Search for the cell housing the specified text and yield its (x, y) center coordinate. 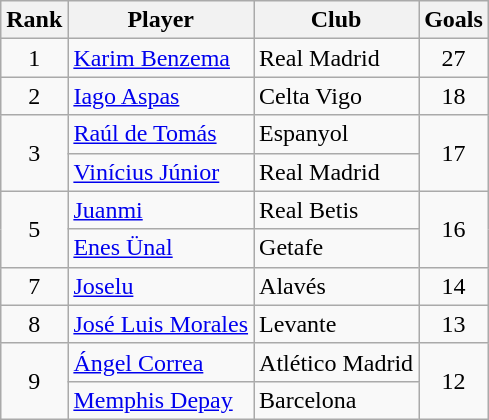
8 (34, 324)
Espanyol (336, 134)
Alavés (336, 286)
17 (454, 153)
Celta Vigo (336, 96)
12 (454, 381)
Ángel Correa (161, 362)
7 (34, 286)
Memphis Depay (161, 400)
2 (34, 96)
Juanmi (161, 210)
Vinícius Júnior (161, 172)
27 (454, 58)
14 (454, 286)
Rank (34, 20)
Goals (454, 20)
3 (34, 153)
Barcelona (336, 400)
Levante (336, 324)
Real Betis (336, 210)
18 (454, 96)
Getafe (336, 248)
José Luis Morales (161, 324)
Player (161, 20)
Enes Ünal (161, 248)
Karim Benzema (161, 58)
Club (336, 20)
Iago Aspas (161, 96)
5 (34, 229)
Atlético Madrid (336, 362)
1 (34, 58)
Joselu (161, 286)
Raúl de Tomás (161, 134)
16 (454, 229)
9 (34, 381)
13 (454, 324)
